For the text-containing cell, return its midpoint in [x, y] coordinate format. 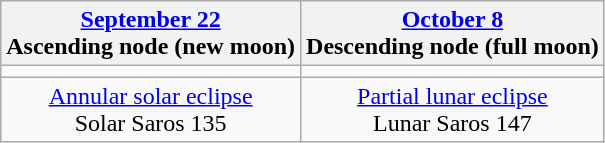
October 8Descending node (full moon) [453, 34]
Annular solar eclipseSolar Saros 135 [151, 110]
Partial lunar eclipseLunar Saros 147 [453, 110]
September 22Ascending node (new moon) [151, 34]
